Identify which cell holds the provided text, then report its [x, y] central coordinate. 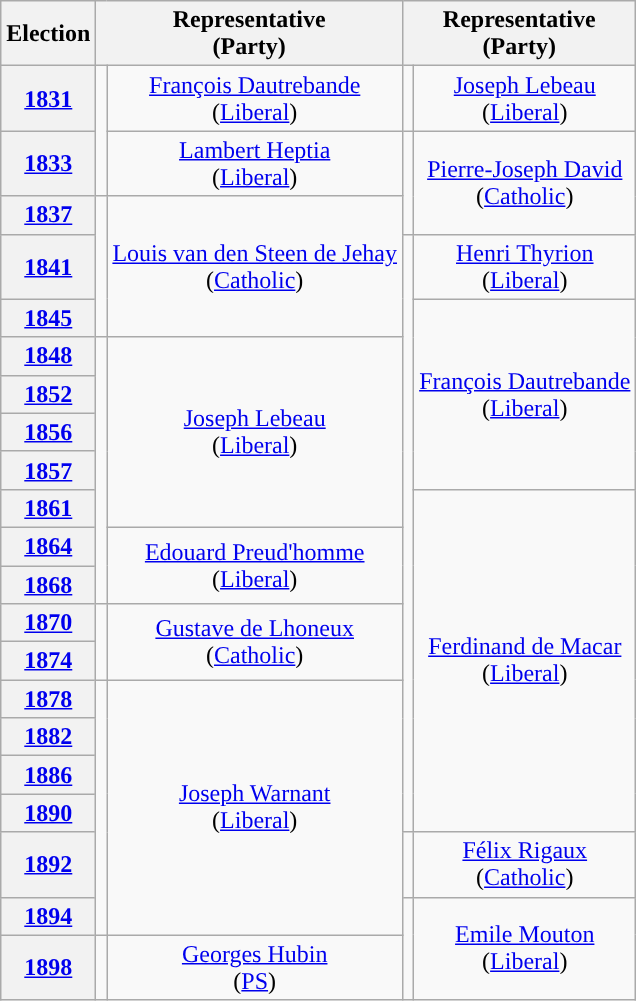
Félix Rigaux(Catholic) [525, 864]
1848 [48, 356]
1886 [48, 775]
1890 [48, 813]
1857 [48, 470]
1845 [48, 318]
Election [48, 34]
1837 [48, 215]
Edouard Preud'homme(Liberal) [255, 565]
1861 [48, 508]
1894 [48, 916]
Henri Thyrion(Liberal) [525, 266]
Louis van den Steen de Jehay(Catholic) [255, 266]
1898 [48, 968]
Joseph Warnant(Liberal) [255, 808]
1856 [48, 432]
1882 [48, 737]
Emile Mouton(Liberal) [525, 948]
1874 [48, 661]
1870 [48, 623]
1852 [48, 394]
1878 [48, 699]
Pierre-Joseph David(Catholic) [525, 182]
1868 [48, 585]
Ferdinand de Macar(Liberal) [525, 660]
1864 [48, 546]
Georges Hubin(PS) [255, 968]
1841 [48, 266]
Gustave de Lhoneux(Catholic) [255, 642]
1892 [48, 864]
1833 [48, 164]
Lambert Heptia(Liberal) [255, 164]
1831 [48, 98]
